For the text-containing cell, return its midpoint in (x, y) coordinate format. 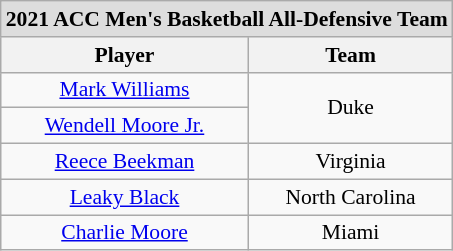
Virginia (350, 162)
Player (125, 55)
Team (350, 55)
Miami (350, 233)
Leaky Black (125, 197)
North Carolina (350, 197)
Charlie Moore (125, 233)
Wendell Moore Jr. (125, 126)
Duke (350, 108)
2021 ACC Men's Basketball All-Defensive Team (227, 19)
Reece Beekman (125, 162)
Mark Williams (125, 90)
